Provide the (x, y) coordinate of the cell's center where the given text is located.  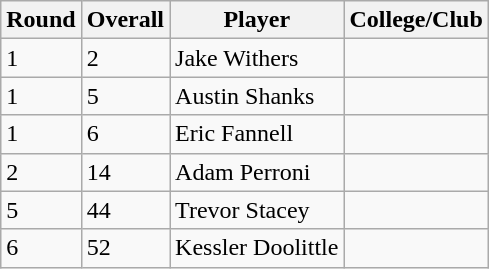
44 (125, 210)
Overall (125, 20)
Trevor Stacey (257, 210)
Eric Fannell (257, 134)
Player (257, 20)
College/Club (416, 20)
Kessler Doolittle (257, 248)
Round (41, 20)
Austin Shanks (257, 96)
52 (125, 248)
Adam Perroni (257, 172)
14 (125, 172)
Jake Withers (257, 58)
